Scan for the cell matching the given text and deliver its (X, Y) coordinate at center. 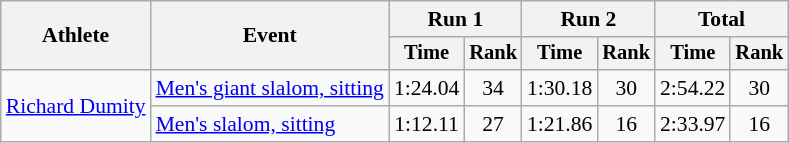
1:21.86 (560, 124)
2:54.22 (692, 88)
Men's giant slalom, sitting (270, 88)
Run 2 (588, 19)
1:12.11 (426, 124)
1:30.18 (560, 88)
Event (270, 36)
2:33.97 (692, 124)
Athlete (76, 36)
1:24.04 (426, 88)
Richard Dumity (76, 106)
34 (493, 88)
Run 1 (456, 19)
Men's slalom, sitting (270, 124)
27 (493, 124)
Total (722, 19)
